Capture the cell that displays the provided text and extract its [x, y] central coordinate. 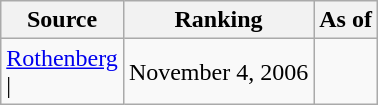
As of [346, 20]
Source [62, 20]
November 4, 2006 [218, 72]
Ranking [218, 20]
Rothenberg| [62, 72]
